Return the [x, y] coordinate for the center point of the cell that contains the specified text.  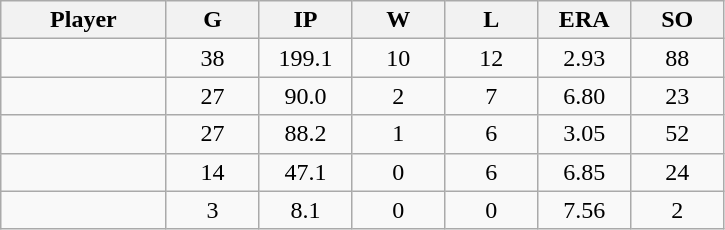
7 [492, 96]
3.05 [584, 134]
88.2 [306, 134]
12 [492, 58]
IP [306, 20]
3 [212, 210]
10 [398, 58]
6.85 [584, 172]
ERA [584, 20]
SO [678, 20]
W [398, 20]
23 [678, 96]
1 [398, 134]
88 [678, 58]
7.56 [584, 210]
G [212, 20]
14 [212, 172]
Player [84, 20]
47.1 [306, 172]
52 [678, 134]
199.1 [306, 58]
38 [212, 58]
L [492, 20]
2.93 [584, 58]
8.1 [306, 210]
6.80 [584, 96]
90.0 [306, 96]
24 [678, 172]
